Pinpoint the cell where the given text exists, returning its [X, Y] midpoint coordinate. 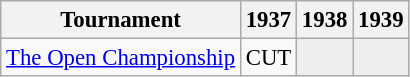
1938 [325, 20]
CUT [268, 58]
1939 [381, 20]
The Open Championship [121, 58]
1937 [268, 20]
Tournament [121, 20]
